Identify which cell holds the provided text, then report its (x, y) central coordinate. 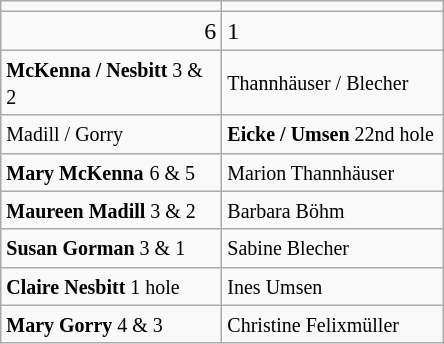
Sabine Blecher (332, 248)
Marion Thannhäuser (332, 172)
Eicke / Umsen 22nd hole (332, 134)
1 (332, 31)
Susan Gorman 3 & 1 (112, 248)
Christine Felixmüller (332, 324)
Madill / Gorry (112, 134)
Thannhäuser / Blecher (332, 82)
McKenna / Nesbitt 3 & 2 (112, 82)
6 (112, 31)
Barbara Böhm (332, 210)
Maureen Madill 3 & 2 (112, 210)
Mary McKenna 6 & 5 (112, 172)
Claire Nesbitt 1 hole (112, 286)
Ines Umsen (332, 286)
Mary Gorry 4 & 3 (112, 324)
